Determine the (x, y) coordinate at the center of the cell enclosing the given text.  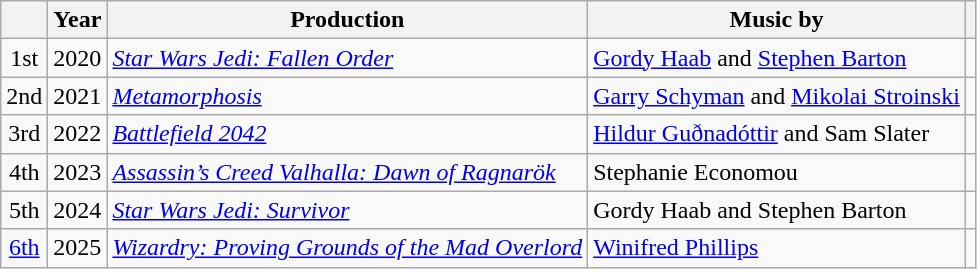
2020 (78, 58)
Garry Schyman and Mikolai Stroinski (777, 96)
2025 (78, 248)
2021 (78, 96)
Star Wars Jedi: Fallen Order (348, 58)
2022 (78, 134)
Hildur Guðnadóttir and Sam Slater (777, 134)
Stephanie Economou (777, 172)
5th (24, 210)
Winifred Phillips (777, 248)
4th (24, 172)
2023 (78, 172)
6th (24, 248)
Battlefield 2042 (348, 134)
Music by (777, 20)
2024 (78, 210)
1st (24, 58)
Wizardry: Proving Grounds of the Mad Overlord (348, 248)
Year (78, 20)
2nd (24, 96)
Assassin’s Creed Valhalla: Dawn of Ragnarök (348, 172)
Star Wars Jedi: Survivor (348, 210)
3rd (24, 134)
Production (348, 20)
Metamorphosis (348, 96)
